From the cell containing the given text, extract its center point as [x, y] coordinate. 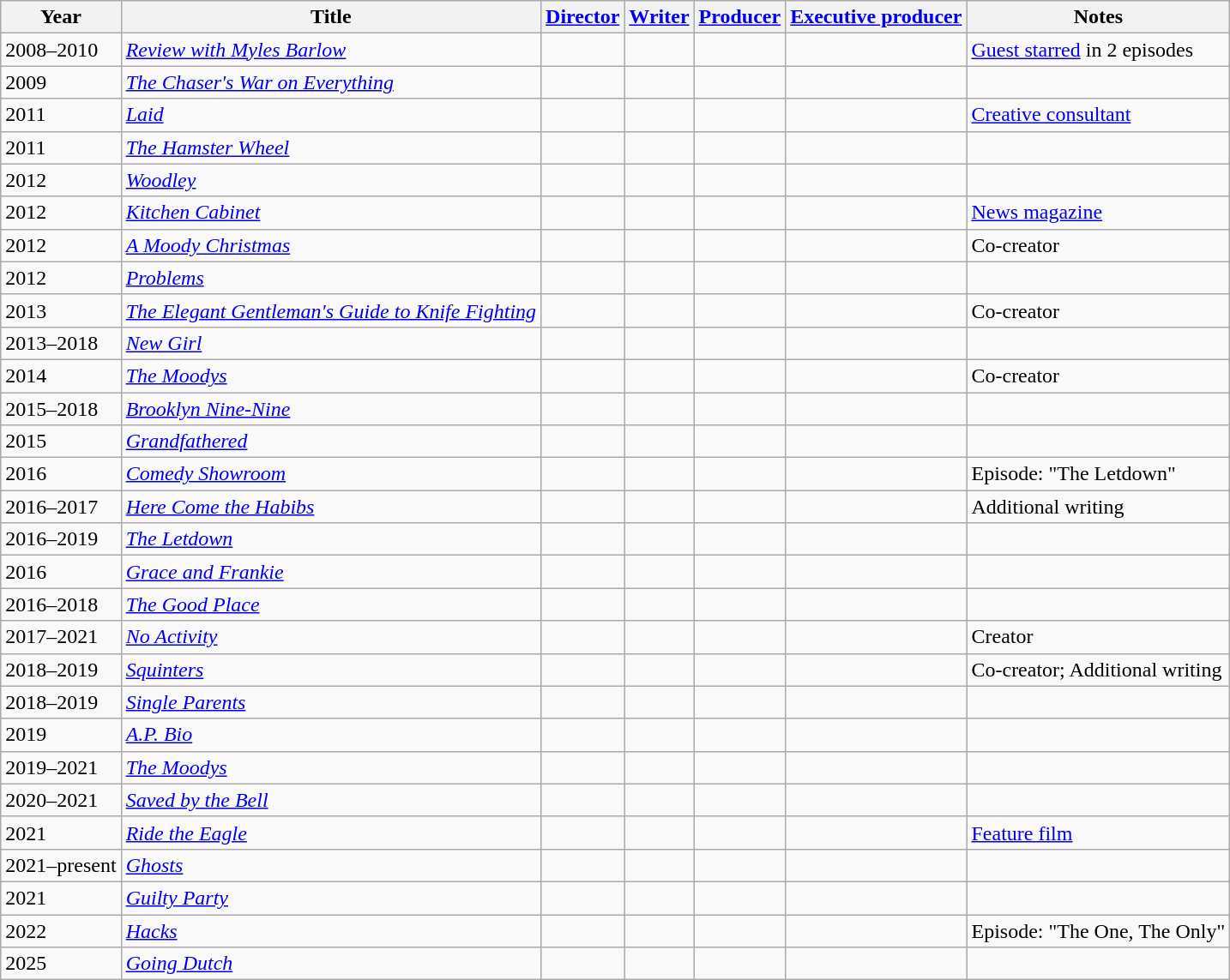
The Elegant Gentleman's Guide to Knife Fighting [331, 310]
2016–2019 [61, 539]
Ride the Eagle [331, 833]
Comedy Showroom [331, 474]
2020–2021 [61, 800]
2019 [61, 735]
Here Come the Habibs [331, 507]
Episode: "The One, The Only" [1098, 930]
2017–2021 [61, 637]
Woodley [331, 180]
2015–2018 [61, 409]
Producer [739, 17]
Grace and Frankie [331, 572]
Ghosts [331, 865]
Squinters [331, 670]
2014 [61, 376]
Problems [331, 278]
Kitchen Cabinet [331, 213]
Saved by the Bell [331, 800]
Executive producer [877, 17]
2015 [61, 442]
2025 [61, 964]
Hacks [331, 930]
Guilty Party [331, 898]
A Moody Christmas [331, 245]
The Chaser's War on Everything [331, 82]
Grandfathered [331, 442]
No Activity [331, 637]
Creator [1098, 637]
Year [61, 17]
Laid [331, 115]
2009 [61, 82]
Co-creator; Additional writing [1098, 670]
2019–2021 [61, 767]
2016–2017 [61, 507]
Feature film [1098, 833]
Single Parents [331, 702]
2013 [61, 310]
Title [331, 17]
Going Dutch [331, 964]
The Letdown [331, 539]
2022 [61, 930]
The Hamster Wheel [331, 147]
2016–2018 [61, 604]
Review with Myles Barlow [331, 50]
2013–2018 [61, 343]
2008–2010 [61, 50]
News magazine [1098, 213]
Additional writing [1098, 507]
Guest starred in 2 episodes [1098, 50]
Writer [659, 17]
Brooklyn Nine-Nine [331, 409]
New Girl [331, 343]
The Good Place [331, 604]
Notes [1098, 17]
A.P. Bio [331, 735]
2021–present [61, 865]
Episode: "The Letdown" [1098, 474]
Director [583, 17]
Creative consultant [1098, 115]
